Return the (X, Y) coordinate for the center point of the cell that contains the specified text.  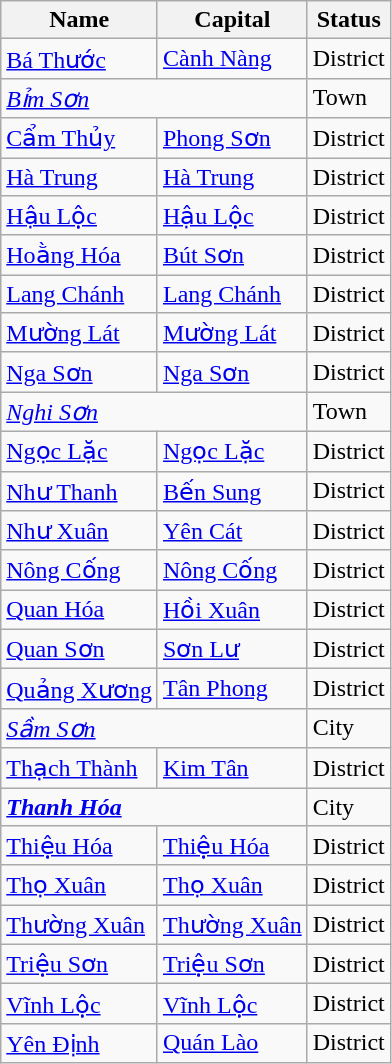
Cành Nàng (232, 59)
Quan Sơn (80, 649)
Sơn Lư (232, 649)
Thanh Hóa (154, 807)
Cẩm Thủy (80, 138)
Bỉm Sơn (154, 98)
Name (80, 20)
Thạch Thành (80, 768)
Hoằng Hóa (80, 255)
Quảng Xương (80, 689)
Capital (232, 20)
Bến Sung (232, 491)
Bá Thước (80, 59)
Phong Sơn (232, 138)
Nghi Sơn (154, 412)
Quan Hóa (80, 610)
Yên Cát (232, 531)
Hồi Xuân (232, 610)
Bút Sơn (232, 255)
Như Xuân (80, 531)
Status (348, 20)
Tân Phong (232, 689)
Yên Định (80, 1043)
Kim Tân (232, 768)
Như Thanh (80, 491)
Quán Lào (232, 1043)
Sầm Sơn (154, 728)
